Provide the [x, y] coordinate of the cell's center where the given text is located.  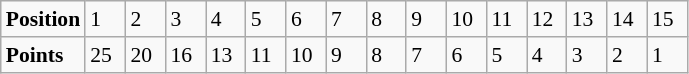
16 [185, 55]
20 [145, 55]
15 [667, 19]
Points [43, 55]
14 [627, 19]
Position [43, 19]
12 [547, 19]
25 [105, 55]
